Detect which cell encompasses the target text, then output its [X, Y] center coordinate. 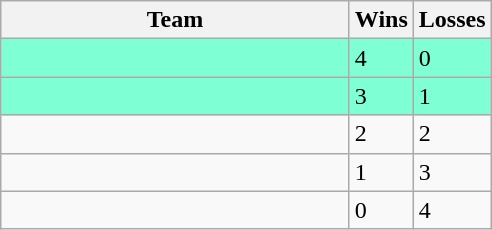
Wins [381, 20]
Team [176, 20]
Losses [452, 20]
